Capture the cell that displays the provided text and extract its [x, y] central coordinate. 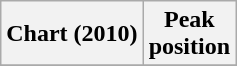
Peakposition [189, 34]
Chart (2010) [72, 34]
